Identify which cell holds the provided text, then report its (X, Y) central coordinate. 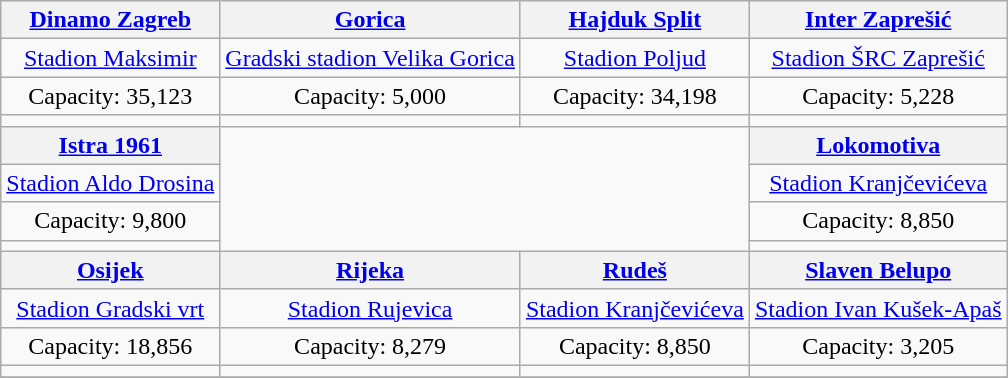
Capacity: 35,123 (110, 96)
Stadion Gradski vrt (110, 308)
Stadion Ivan Kušek-Apaš (878, 308)
Capacity: 9,800 (110, 221)
Stadion Aldo Drosina (110, 183)
Dinamo Zagreb (110, 20)
Hajduk Split (634, 20)
Capacity: 18,856 (110, 346)
Stadion ŠRC Zaprešić (878, 58)
Stadion Rujevica (370, 308)
Capacity: 34,198 (634, 96)
Stadion Poljud (634, 58)
Rijeka (370, 270)
Inter Zaprešić (878, 20)
Gradski stadion Velika Gorica (370, 58)
Osijek (110, 270)
Capacity: 8,279 (370, 346)
Capacity: 3,205 (878, 346)
Capacity: 5,000 (370, 96)
Stadion Maksimir (110, 58)
Capacity: 5,228 (878, 96)
Rudeš (634, 270)
Lokomotiva (878, 145)
Istra 1961 (110, 145)
Slaven Belupo (878, 270)
Gorica (370, 20)
